Determine the (X, Y) coordinate at the center of the cell enclosing the given text.  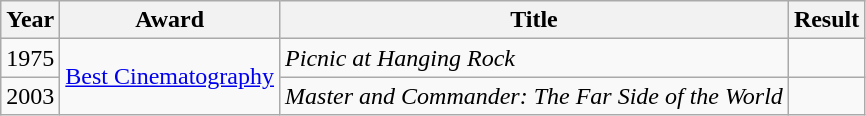
Best Cinematography (170, 77)
Year (30, 20)
Title (534, 20)
2003 (30, 96)
Award (170, 20)
Master and Commander: The Far Side of the World (534, 96)
Picnic at Hanging Rock (534, 58)
Result (826, 20)
1975 (30, 58)
